Locate the cell with the specified text and output its [X, Y] center coordinate. 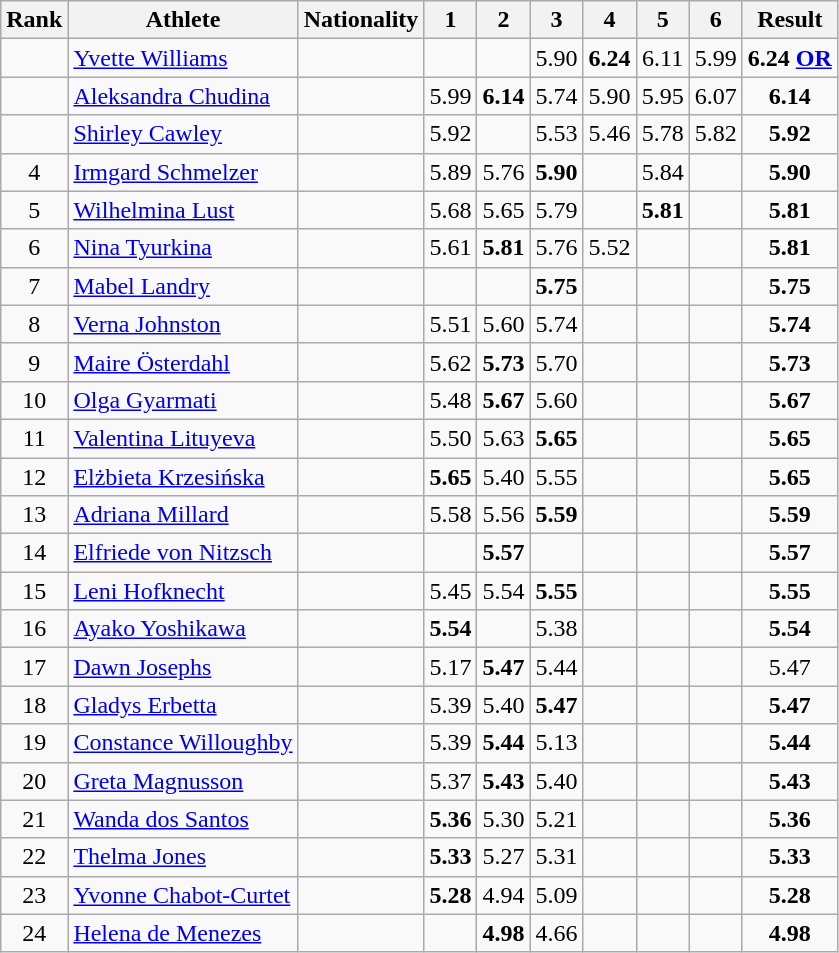
4.66 [556, 933]
16 [34, 629]
Wanda dos Santos [183, 819]
6.07 [716, 96]
5.95 [662, 96]
5.45 [450, 591]
23 [34, 895]
5.84 [662, 172]
Irmgard Schmelzer [183, 172]
Leni Hofknecht [183, 591]
6.11 [662, 58]
7 [34, 286]
5.17 [450, 667]
Olga Gyarmati [183, 400]
Verna Johnston [183, 324]
9 [34, 362]
8 [34, 324]
Aleksandra Chudina [183, 96]
Constance Willoughby [183, 743]
5.50 [450, 438]
Shirley Cawley [183, 134]
5.62 [450, 362]
5.31 [556, 857]
5.52 [610, 248]
Valentina Lituyeva [183, 438]
Maire Österdahl [183, 362]
22 [34, 857]
21 [34, 819]
5.13 [556, 743]
18 [34, 705]
Gladys Erbetta [183, 705]
5.58 [450, 515]
5.51 [450, 324]
5.78 [662, 134]
5.48 [450, 400]
10 [34, 400]
Wilhelmina Lust [183, 210]
Adriana Millard [183, 515]
Rank [34, 20]
Elfriede von Nitzsch [183, 553]
1 [450, 20]
Yvette Williams [183, 58]
5.79 [556, 210]
3 [556, 20]
Nationality [361, 20]
15 [34, 591]
Athlete [183, 20]
Result [790, 20]
Dawn Josephs [183, 667]
5.30 [504, 819]
5.46 [610, 134]
5.27 [504, 857]
Greta Magnusson [183, 781]
4.94 [504, 895]
5.37 [450, 781]
Mabel Landry [183, 286]
Ayako Yoshikawa [183, 629]
5.09 [556, 895]
12 [34, 477]
6.24 OR [790, 58]
2 [504, 20]
Elżbieta Krzesińska [183, 477]
5.89 [450, 172]
5.56 [504, 515]
19 [34, 743]
5.61 [450, 248]
17 [34, 667]
Yvonne Chabot-Curtet [183, 895]
5.68 [450, 210]
5.70 [556, 362]
13 [34, 515]
5.21 [556, 819]
6.24 [610, 58]
Thelma Jones [183, 857]
Nina Tyurkina [183, 248]
Helena de Menezes [183, 933]
14 [34, 553]
5.38 [556, 629]
5.82 [716, 134]
24 [34, 933]
11 [34, 438]
20 [34, 781]
5.63 [504, 438]
5.53 [556, 134]
